Provide the [X, Y] coordinate of the cell's center where the given text is located.  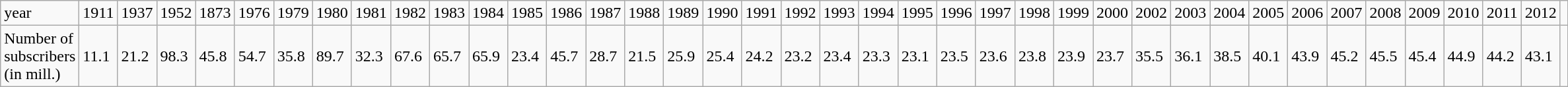
1990 [723, 13]
1999 [1073, 13]
25.9 [683, 56]
1989 [683, 13]
1983 [449, 13]
2000 [1112, 13]
2004 [1230, 13]
21.5 [645, 56]
1984 [489, 13]
23.7 [1112, 56]
2010 [1464, 13]
28.7 [605, 56]
1976 [254, 13]
1873 [215, 13]
1988 [645, 13]
44.9 [1464, 56]
2011 [1502, 13]
Number of subscribers (in mill.) [40, 56]
65.7 [449, 56]
25.4 [723, 56]
2005 [1268, 13]
1937 [137, 13]
1987 [605, 13]
1998 [1034, 13]
2009 [1424, 13]
1994 [878, 13]
38.5 [1230, 56]
35.8 [293, 56]
23.9 [1073, 56]
1981 [371, 13]
11.1 [98, 56]
23.3 [878, 56]
43.1 [1540, 56]
1996 [956, 13]
1979 [293, 13]
40.1 [1268, 56]
65.9 [489, 56]
1952 [176, 13]
98.3 [176, 56]
67.6 [410, 56]
1986 [567, 13]
23.6 [995, 56]
54.7 [254, 56]
year [40, 13]
89.7 [332, 56]
23.5 [956, 56]
1995 [917, 13]
45.5 [1386, 56]
2002 [1152, 13]
1991 [761, 13]
2012 [1540, 13]
44.2 [1502, 56]
1992 [801, 13]
1982 [410, 13]
43.9 [1308, 56]
1985 [527, 13]
1911 [98, 13]
24.2 [761, 56]
2003 [1190, 13]
45.2 [1346, 56]
1997 [995, 13]
21.2 [137, 56]
1980 [332, 13]
2006 [1308, 13]
23.1 [917, 56]
23.8 [1034, 56]
2007 [1346, 13]
36.1 [1190, 56]
32.3 [371, 56]
1993 [839, 13]
45.4 [1424, 56]
2008 [1386, 13]
45.7 [567, 56]
45.8 [215, 56]
23.2 [801, 56]
35.5 [1152, 56]
